Scan for the cell matching the given text and deliver its (X, Y) coordinate at center. 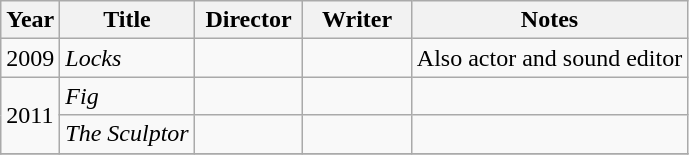
Title (127, 20)
Also actor and sound editor (549, 58)
The Sculptor (127, 134)
2009 (30, 58)
2011 (30, 115)
Writer (358, 20)
Director (248, 20)
Locks (127, 58)
Notes (549, 20)
Year (30, 20)
Fig (127, 96)
